Return [x, y] of the center of cell containing provided text 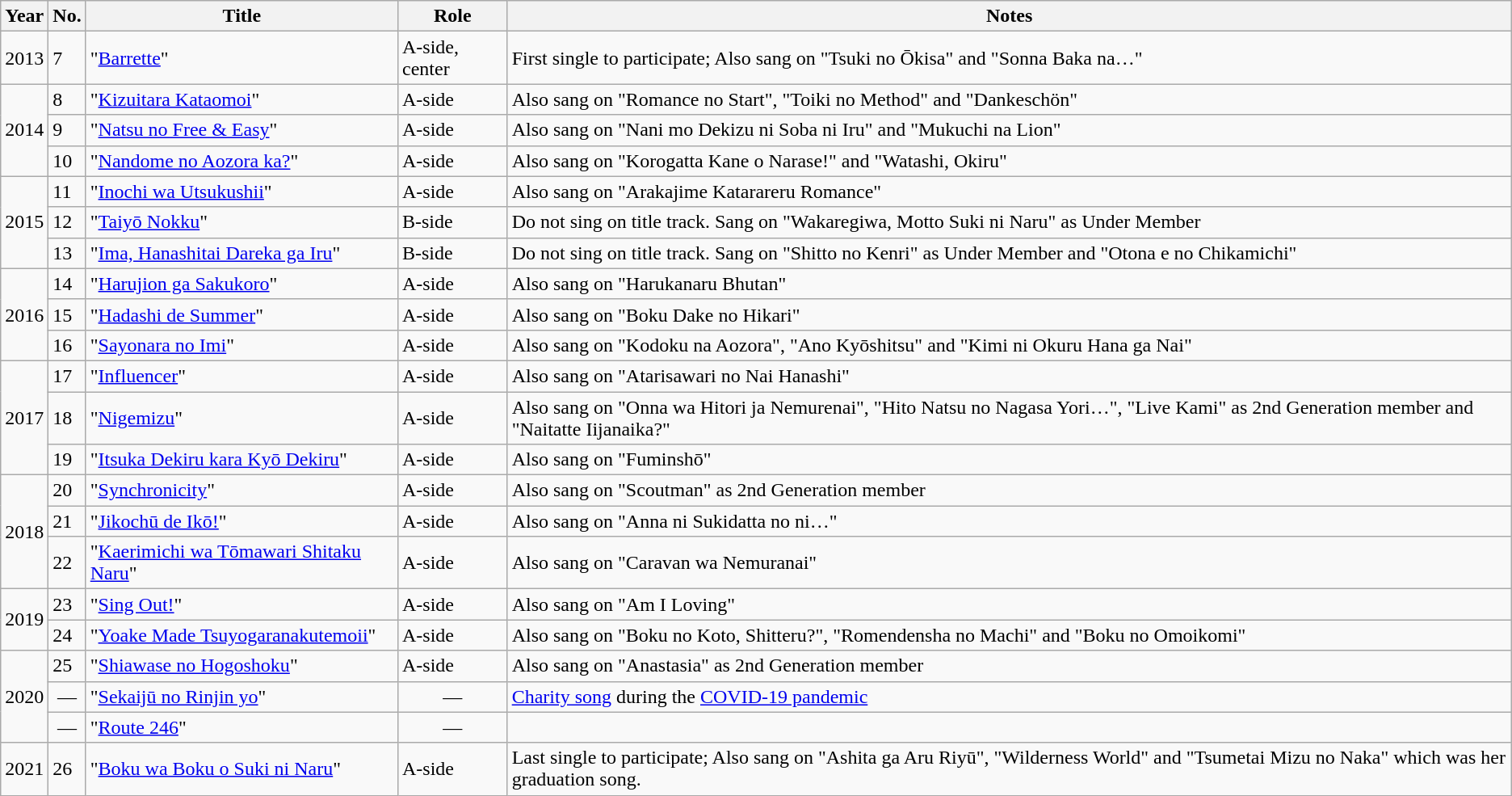
"Barrette" [241, 58]
2020 [24, 697]
Also sang on "Onna wa Hitori ja Nemurenai", "Hito Natsu no Nagasa Yori…", "Live Kami" as 2nd Generation member and "Naitatte Iijanaika?" [1010, 417]
"Sayonara no Imi" [241, 345]
25 [67, 666]
19 [67, 460]
Also sang on "Nani mo Dekizu ni Soba ni Iru" and "Mukuchi na Lion" [1010, 130]
13 [67, 253]
8 [67, 99]
2019 [24, 620]
11 [67, 192]
Also sang on "Fuminshō" [1010, 460]
"Ima, Hanashitai Dareka ga Iru" [241, 253]
2017 [24, 417]
Also sang on "Romance no Start", "Toiki no Method" and "Dankeschön" [1010, 99]
Also sang on "Atarisawari no Nai Hanashi" [1010, 376]
"Yoake Made Tsuyogaranakutemoii" [241, 635]
"Taiyō Nokku" [241, 222]
No. [67, 16]
16 [67, 345]
Also sang on "Caravan wa Nemuranai" [1010, 562]
12 [67, 222]
"Nigemizu" [241, 417]
22 [67, 562]
"Hadashi de Summer" [241, 314]
Do not sing on title track. Sang on "Wakaregiwa, Motto Suki ni Naru" as Under Member [1010, 222]
Also sang on "Kodoku na Aozora", "Ano Kyōshitsu" and "Kimi ni Okuru Hana ga Nai" [1010, 345]
2015 [24, 222]
"Itsuka Dekiru kara Kyō Dekiru" [241, 460]
"Route 246" [241, 727]
Also sang on "Am I Loving" [1010, 604]
"Synchronicity" [241, 491]
Charity song during the COVID-19 pandemic [1010, 697]
2021 [24, 769]
"Sing Out!" [241, 604]
14 [67, 284]
Do not sing on title track. Sang on "Shitto no Kenri" as Under Member and "Otona e no Chikamichi" [1010, 253]
2013 [24, 58]
20 [67, 491]
Also sang on "Harukanaru Bhutan" [1010, 284]
17 [67, 376]
2014 [24, 130]
Title [241, 16]
9 [67, 130]
Also sang on "Boku Dake no Hikari" [1010, 314]
"Inochi wa Utsukushii" [241, 192]
Also sang on "Anastasia" as 2nd Generation member [1010, 666]
15 [67, 314]
7 [67, 58]
"Sekaijū no Rinjin yo" [241, 697]
24 [67, 635]
"Harujion ga Sakukoro" [241, 284]
"Kizuitara Kataomoi" [241, 99]
"Jikochū de Ikō!" [241, 521]
21 [67, 521]
Also sang on "Boku no Koto, Shitteru?", "Romendensha no Machi" and "Boku no Omoikomi" [1010, 635]
10 [67, 161]
Year [24, 16]
"Natsu no Free & Easy" [241, 130]
"Shiawase no Hogoshoku" [241, 666]
Also sang on "Scoutman" as 2nd Generation member [1010, 491]
23 [67, 604]
"Kaerimichi wa Tōmawari Shitaku Naru" [241, 562]
Also sang on "Anna ni Sukidatta no ni…" [1010, 521]
A-side, center [452, 58]
"Boku wa Boku o Suki ni Naru" [241, 769]
2018 [24, 532]
First single to participate; Also sang on "Tsuki no Ōkisa" and "Sonna Baka na…" [1010, 58]
18 [67, 417]
Last single to participate; Also sang on "Ashita ga Aru Riyū", "Wilderness World" and "Tsumetai Mizu no Naka" which was her graduation song. [1010, 769]
2016 [24, 314]
Notes [1010, 16]
Role [452, 16]
Also sang on "Arakajime Katarareru Romance" [1010, 192]
"Nandome no Aozora ka?" [241, 161]
26 [67, 769]
Also sang on "Korogatta Kane o Narase!" and "Watashi, Okiru" [1010, 161]
"Influencer" [241, 376]
